Provide the [X, Y] coordinate of the cell's center where the given text is located.  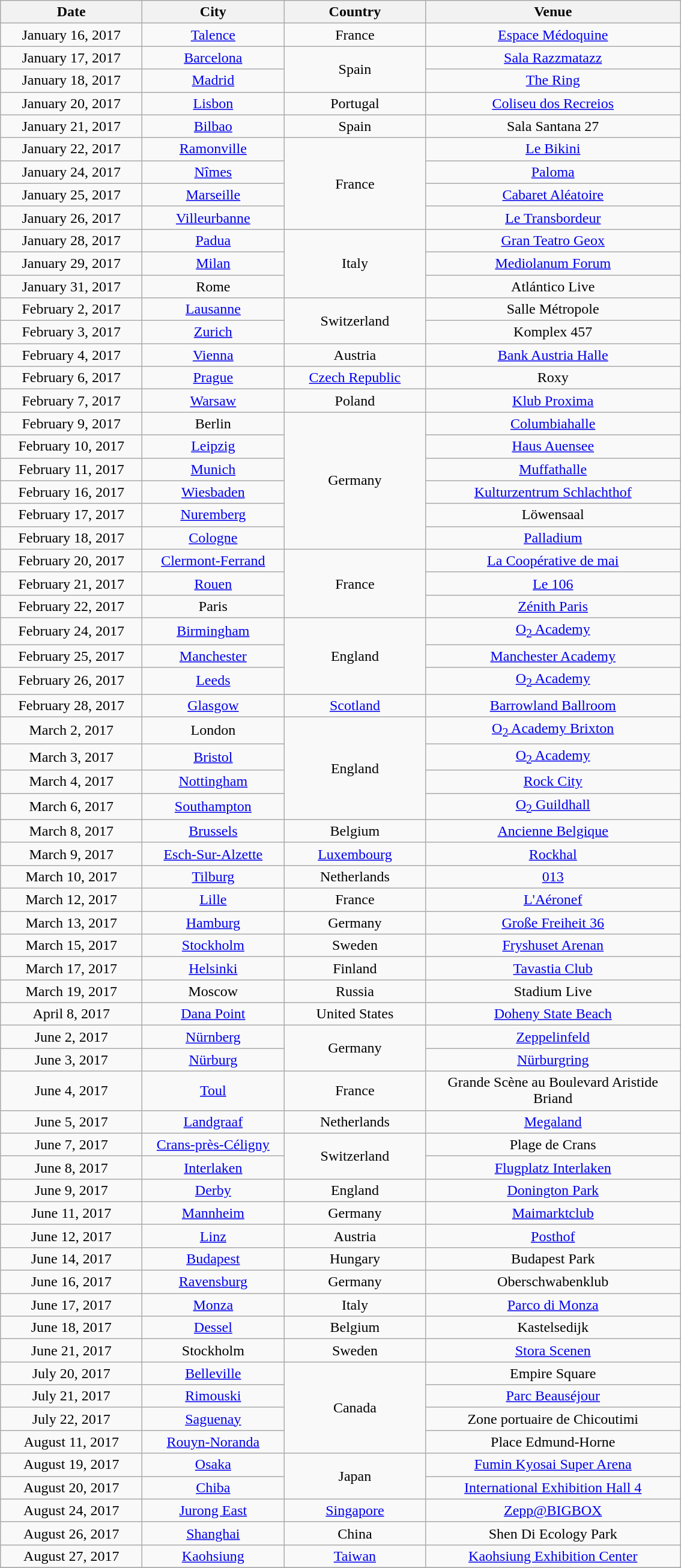
Nürburgring [553, 1060]
La Coopérative de mai [553, 561]
Landgraaf [213, 1122]
Jurong East [213, 1510]
Luxembourg [355, 854]
Nürburg [213, 1060]
March 3, 2017 [71, 757]
Mannheim [213, 1213]
June 7, 2017 [71, 1144]
Portugal [355, 103]
Bilbao [213, 126]
Moscow [213, 991]
Mediolanum Forum [553, 263]
Roxy [553, 378]
June 14, 2017 [71, 1259]
June 18, 2017 [71, 1328]
March 9, 2017 [71, 854]
March 15, 2017 [71, 946]
Empire Square [553, 1373]
Löwensaal [553, 515]
Fumin Kyosai Super Arena [553, 1465]
Poland [355, 401]
L'Aéronef [553, 900]
February 21, 2017 [71, 583]
Rouen [213, 583]
Hamburg [213, 923]
February 28, 2017 [71, 705]
Rouyn-Noranda [213, 1442]
March 10, 2017 [71, 877]
June 11, 2017 [71, 1213]
International Exhibition Hall 4 [553, 1487]
Rimouski [213, 1396]
January 26, 2017 [71, 217]
January 18, 2017 [71, 81]
February 10, 2017 [71, 446]
Japan [355, 1476]
Manchester [213, 656]
Le 106 [553, 583]
Nuremberg [213, 515]
Milan [213, 263]
July 21, 2017 [71, 1396]
Tilburg [213, 877]
January 24, 2017 [71, 172]
Vienna [213, 355]
Grande Scène au Boulevard Aristide Briand [553, 1091]
March 8, 2017 [71, 831]
Maimarktclub [553, 1213]
Leeds [213, 681]
Clermont-Ferrand [213, 561]
Belleville [213, 1373]
Rockhal [553, 854]
Cologne [213, 538]
Helsinki [213, 968]
January 21, 2017 [71, 126]
Lausanne [213, 309]
June 12, 2017 [71, 1236]
Flugplatz Interlaken [553, 1167]
Czech Republic [355, 378]
February 18, 2017 [71, 538]
Zeppelinfeld [553, 1037]
Crans-près-Céligny [213, 1144]
Interlaken [213, 1167]
Lisbon [213, 103]
Prague [213, 378]
Berlin [213, 424]
February 7, 2017 [71, 401]
Budapest Park [553, 1259]
Megaland [553, 1122]
Zurich [213, 332]
Coliseu dos Recreios [553, 103]
City [213, 12]
August 11, 2017 [71, 1442]
January 20, 2017 [71, 103]
February 2, 2017 [71, 309]
March 17, 2017 [71, 968]
Leipzig [213, 446]
Doheny State Beach [553, 1014]
Haus Auensee [553, 446]
March 4, 2017 [71, 782]
Oberschwabenklub [553, 1282]
Komplex 457 [553, 332]
Canada [355, 1408]
March 2, 2017 [71, 730]
Dessel [213, 1328]
Padua [213, 240]
Ancienne Belgique [553, 831]
Place Edmund-Horne [553, 1442]
Country [355, 12]
Bristol [213, 757]
January 17, 2017 [71, 58]
O2 Guildhall [553, 806]
February 11, 2017 [71, 469]
January 16, 2017 [71, 35]
Southampton [213, 806]
Budapest [213, 1259]
Paloma [553, 172]
Barcelona [213, 58]
Nottingham [213, 782]
June 17, 2017 [71, 1305]
Brussels [213, 831]
July 20, 2017 [71, 1373]
August 24, 2017 [71, 1510]
June 5, 2017 [71, 1122]
June 16, 2017 [71, 1282]
June 9, 2017 [71, 1190]
Espace Médoquine [553, 35]
April 8, 2017 [71, 1014]
Finland [355, 968]
Plage de Crans [553, 1144]
Esch-Sur-Alzette [213, 854]
Hungary [355, 1259]
February 3, 2017 [71, 332]
February 26, 2017 [71, 681]
Russia [355, 991]
Barrowland Ballroom [553, 705]
June 4, 2017 [71, 1091]
Derby [213, 1190]
January 31, 2017 [71, 287]
Rock City [553, 782]
February 22, 2017 [71, 606]
June 2, 2017 [71, 1037]
Gran Teatro Geox [553, 240]
Singapore [355, 1510]
Zone portuaire de Chicoutimi [553, 1419]
Salle Métropole [553, 309]
Saguenay [213, 1419]
Sala Santana 27 [553, 126]
Le Transbordeur [553, 217]
June 8, 2017 [71, 1167]
January 29, 2017 [71, 263]
Nîmes [213, 172]
March 13, 2017 [71, 923]
Palladium [553, 538]
August 19, 2017 [71, 1465]
Glasgow [213, 705]
London [213, 730]
Talence [213, 35]
Taiwan [355, 1556]
January 22, 2017 [71, 149]
February 16, 2017 [71, 492]
February 4, 2017 [71, 355]
January 28, 2017 [71, 240]
Muffathalle [553, 469]
Paris [213, 606]
Tavastia Club [553, 968]
Zénith Paris [553, 606]
February 6, 2017 [71, 378]
Scotland [355, 705]
August 26, 2017 [71, 1533]
February 24, 2017 [71, 631]
Cabaret Aléatoire [553, 195]
February 9, 2017 [71, 424]
O2 Academy Brixton [553, 730]
March 19, 2017 [71, 991]
March 12, 2017 [71, 900]
Shen Di Ecology Park [553, 1533]
Manchester Academy [553, 656]
Linz [213, 1236]
June 21, 2017 [71, 1351]
Shanghai [213, 1533]
Donington Park [553, 1190]
Posthof [553, 1236]
March 6, 2017 [71, 806]
Stadium Live [553, 991]
Parc Beauséjour [553, 1396]
China [355, 1533]
Toul [213, 1091]
February 17, 2017 [71, 515]
Wiesbaden [213, 492]
August 20, 2017 [71, 1487]
Kastelsedijk [553, 1328]
Villeurbanne [213, 217]
Kaohsiung Exhibition Center [553, 1556]
Atlántico Live [553, 287]
Große Freiheit 36 [553, 923]
Klub Proxima [553, 401]
Columbiahalle [553, 424]
Date [71, 12]
Sala Razzmatazz [553, 58]
Parco di Monza [553, 1305]
Chiba [213, 1487]
013 [553, 877]
Monza [213, 1305]
Dana Point [213, 1014]
United States [355, 1014]
Ravensburg [213, 1282]
February 20, 2017 [71, 561]
Nürnberg [213, 1037]
Marseille [213, 195]
Warsaw [213, 401]
July 22, 2017 [71, 1419]
Venue [553, 12]
Munich [213, 469]
Ramonville [213, 149]
Zepp@BIGBOX [553, 1510]
Le Bikini [553, 149]
January 25, 2017 [71, 195]
Kulturzentrum Schlachthof [553, 492]
The Ring [553, 81]
August 27, 2017 [71, 1556]
Lille [213, 900]
February 25, 2017 [71, 656]
Bank Austria Halle [553, 355]
June 3, 2017 [71, 1060]
Fryshuset Arenan [553, 946]
Birmingham [213, 631]
Rome [213, 287]
Osaka [213, 1465]
Kaohsiung [213, 1556]
Stora Scenen [553, 1351]
Madrid [213, 81]
